Locate the cell with the specified text and output its (X, Y) center coordinate. 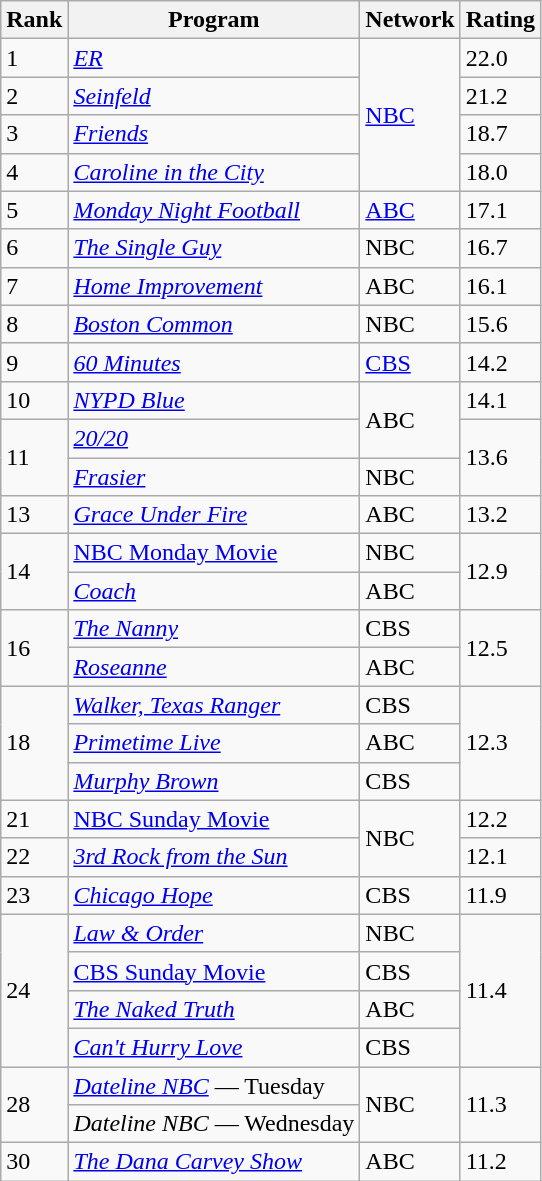
The Single Guy (214, 248)
14 (34, 572)
16 (34, 648)
3rd Rock from the Sun (214, 857)
18.0 (500, 172)
Frasier (214, 477)
22 (34, 857)
22.0 (500, 58)
Chicago Hope (214, 895)
2 (34, 96)
Home Improvement (214, 286)
12.2 (500, 819)
Rank (34, 20)
Boston Common (214, 324)
12.5 (500, 648)
Dateline NBC — Tuesday (214, 1085)
12.1 (500, 857)
NBC Sunday Movie (214, 819)
Friends (214, 134)
Can't Hurry Love (214, 1047)
21.2 (500, 96)
14.2 (500, 362)
Walker, Texas Ranger (214, 705)
60 Minutes (214, 362)
Law & Order (214, 933)
Rating (500, 20)
11.2 (500, 1162)
Coach (214, 591)
Caroline in the City (214, 172)
Program (214, 20)
13.2 (500, 515)
16.1 (500, 286)
18 (34, 743)
5 (34, 210)
16.7 (500, 248)
12.3 (500, 743)
The Nanny (214, 629)
30 (34, 1162)
18.7 (500, 134)
11.4 (500, 990)
ER (214, 58)
14.1 (500, 400)
20/20 (214, 438)
7 (34, 286)
12.9 (500, 572)
11.3 (500, 1104)
The Naked Truth (214, 1009)
13 (34, 515)
23 (34, 895)
1 (34, 58)
NYPD Blue (214, 400)
NBC Monday Movie (214, 553)
11 (34, 457)
Grace Under Fire (214, 515)
9 (34, 362)
Primetime Live (214, 743)
11.9 (500, 895)
8 (34, 324)
21 (34, 819)
The Dana Carvey Show (214, 1162)
15.6 (500, 324)
Murphy Brown (214, 781)
24 (34, 990)
17.1 (500, 210)
Seinfeld (214, 96)
CBS Sunday Movie (214, 971)
13.6 (500, 457)
Roseanne (214, 667)
Network (410, 20)
3 (34, 134)
Dateline NBC — Wednesday (214, 1124)
6 (34, 248)
28 (34, 1104)
10 (34, 400)
Monday Night Football (214, 210)
4 (34, 172)
